Search for the cell housing the specified text and yield its (x, y) center coordinate. 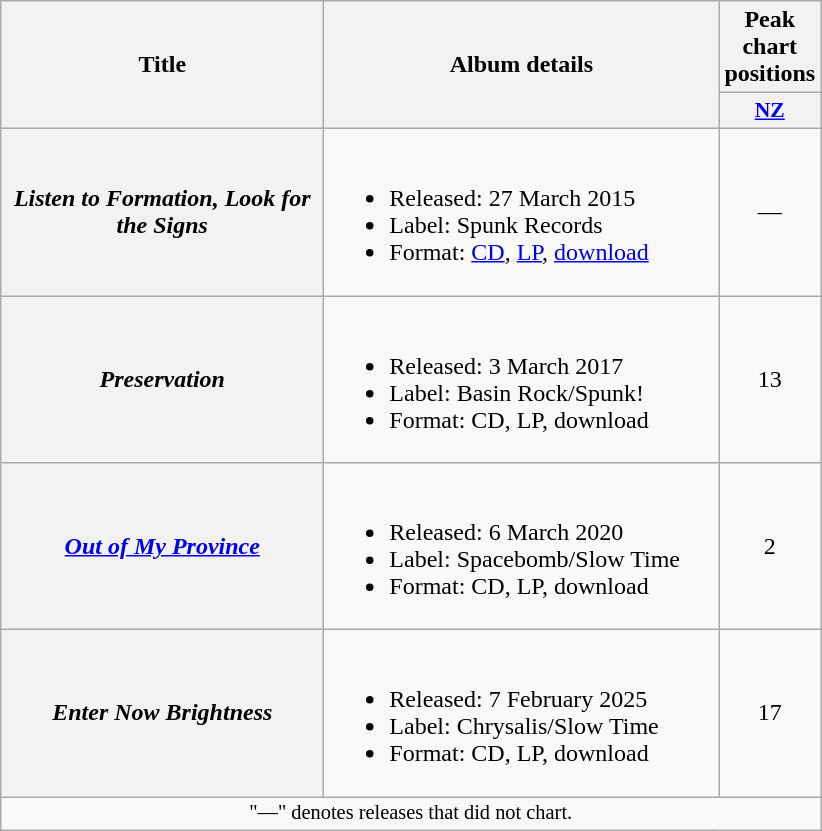
Preservation (162, 380)
13 (770, 380)
Peak chart positions (770, 47)
— (770, 212)
Title (162, 65)
17 (770, 714)
Album details (522, 65)
Released: 27 March 2015Label: Spunk RecordsFormat: CD, LP, download (522, 212)
Released: 3 March 2017Label: Basin Rock/Spunk!Format: CD, LP, download (522, 380)
"—" denotes releases that did not chart. (411, 814)
Out of My Province (162, 546)
Released: 7 February 2025Label: Chrysalis/Slow TimeFormat: CD, LP, download (522, 714)
Listen to Formation, Look for the Signs (162, 212)
Released: 6 March 2020Label: Spacebomb/Slow TimeFormat: CD, LP, download (522, 546)
Enter Now Brightness (162, 714)
NZ (770, 111)
2 (770, 546)
